Search for the cell housing the specified text and yield its (x, y) center coordinate. 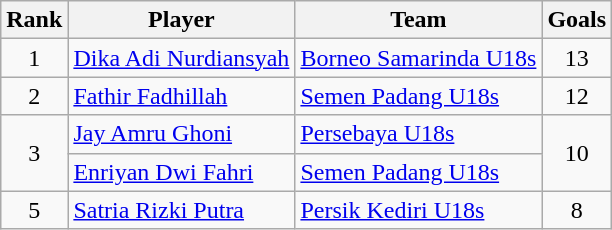
2 (34, 96)
Persebaya U18s (418, 134)
Enriyan Dwi Fahri (182, 172)
Player (182, 20)
13 (577, 58)
Borneo Samarinda U18s (418, 58)
8 (577, 210)
Dika Adi Nurdiansyah (182, 58)
5 (34, 210)
Persik Kediri U18s (418, 210)
Goals (577, 20)
Jay Amru Ghoni (182, 134)
3 (34, 153)
1 (34, 58)
12 (577, 96)
Rank (34, 20)
Fathir Fadhillah (182, 96)
10 (577, 153)
Team (418, 20)
Satria Rizki Putra (182, 210)
